For the text-containing cell, return its midpoint in [x, y] coordinate format. 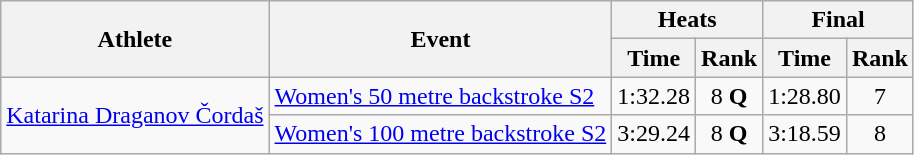
Women's 50 metre backstroke S2 [440, 96]
3:29.24 [654, 134]
Katarina Draganov Čordaš [135, 115]
1:32.28 [654, 96]
3:18.59 [805, 134]
8 [880, 134]
Athlete [135, 39]
Heats [688, 20]
7 [880, 96]
Event [440, 39]
Women's 100 metre backstroke S2 [440, 134]
1:28.80 [805, 96]
Final [838, 20]
